Find where the given text appears and provide that cell's center as (X, Y) coordinate. 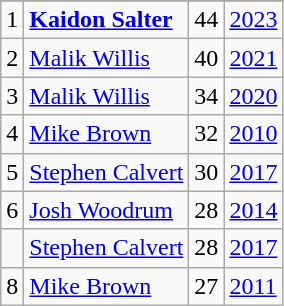
8 (12, 286)
3 (12, 96)
2 (12, 58)
5 (12, 172)
27 (206, 286)
6 (12, 210)
32 (206, 134)
2014 (254, 210)
2020 (254, 96)
34 (206, 96)
30 (206, 172)
2023 (254, 20)
2021 (254, 58)
2011 (254, 286)
2010 (254, 134)
Kaidon Salter (106, 20)
44 (206, 20)
1 (12, 20)
4 (12, 134)
Josh Woodrum (106, 210)
40 (206, 58)
